Identify which cell holds the provided text, then report its (x, y) central coordinate. 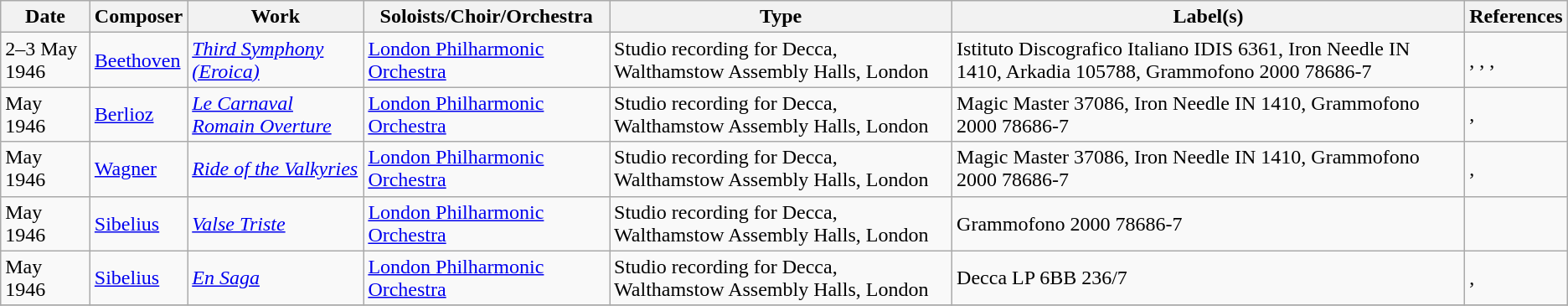
Soloists/Choir/Orchestra (487, 17)
Label(s) (1209, 17)
Le Carnaval Romain Overture (276, 114)
Decca LP 6BB 236/7 (1209, 278)
Type (781, 17)
Berlioz (138, 114)
References (1516, 17)
Valse Triste (276, 223)
2–3 May 1946 (45, 60)
, , , (1516, 60)
Ride of the Valkyries (276, 169)
Third Symphony (Eroica) (276, 60)
Work (276, 17)
Date (45, 17)
Grammofono 2000 78686-7 (1209, 223)
Wagner (138, 169)
En Saga (276, 278)
Istituto Discografico Italiano IDIS 6361, Iron Needle IN 1410, Arkadia 105788, Grammofono 2000 78686-7 (1209, 60)
Composer (138, 17)
Beethoven (138, 60)
